Determine the (X, Y) coordinate at the center of the cell enclosing the given text.  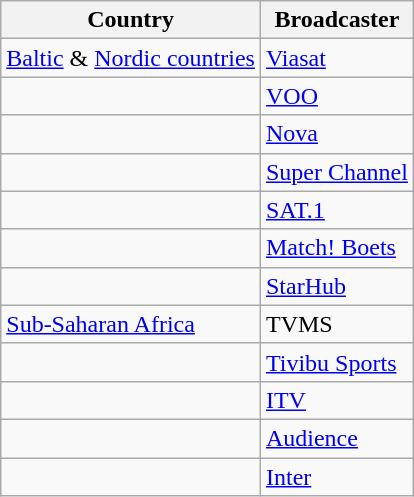
VOO (336, 96)
Broadcaster (336, 20)
Nova (336, 134)
Baltic & Nordic countries (131, 58)
Audience (336, 438)
Match! Boets (336, 248)
Tivibu Sports (336, 362)
SAT.1 (336, 210)
TVMS (336, 324)
ITV (336, 400)
Inter (336, 477)
StarHub (336, 286)
Country (131, 20)
Sub-Saharan Africa (131, 324)
Viasat (336, 58)
Super Channel (336, 172)
